From the cell containing the given text, extract its center point as [X, Y] coordinate. 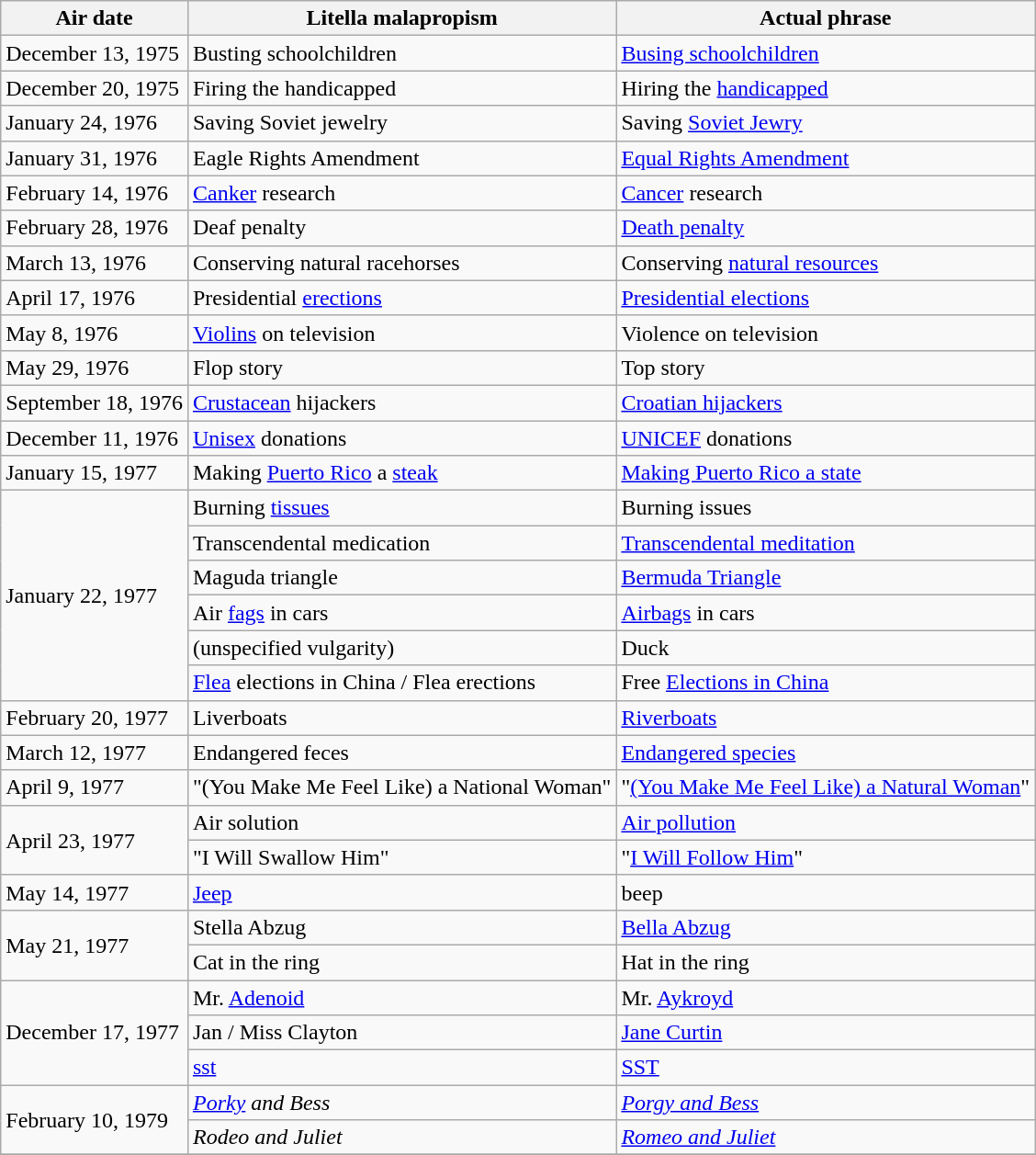
Presidential erections [401, 298]
May 8, 1976 [95, 333]
Eagle Rights Amendment [401, 158]
Burning issues [826, 508]
"(You Make Me Feel Like) a Natural Woman" [826, 787]
Air date [95, 18]
Romeo and Juliet [826, 1138]
Transcendental meditation [826, 543]
beep [826, 892]
May 14, 1977 [95, 892]
Saving Soviet jewelry [401, 123]
September 18, 1976 [95, 402]
Busing schoolchildren [826, 53]
Mr. Aykroyd [826, 997]
"(You Make Me Feel Like) a National Woman" [401, 787]
Air pollution [826, 822]
January 22, 1977 [95, 595]
Riverboats [826, 718]
Bermuda Triangle [826, 578]
Canker research [401, 193]
Porgy and Bess [826, 1103]
May 21, 1977 [95, 945]
(unspecified vulgarity) [401, 648]
Violence on television [826, 333]
December 13, 1975 [95, 53]
February 10, 1979 [95, 1120]
January 15, 1977 [95, 473]
Airbags in cars [826, 613]
"I Will Swallow Him" [401, 857]
Jan / Miss Clayton [401, 1033]
Burning tissues [401, 508]
SST [826, 1068]
February 28, 1976 [95, 228]
Air fags in cars [401, 613]
UNICEF donations [826, 438]
April 9, 1977 [95, 787]
Death penalty [826, 228]
Conserving natural resources [826, 263]
Flea elections in China / Flea erections [401, 683]
December 20, 1975 [95, 88]
Transcendental medication [401, 543]
Making Puerto Rico a state [826, 473]
Rodeo and Juliet [401, 1138]
Hat in the ring [826, 962]
Litella malapropism [401, 18]
December 17, 1977 [95, 1032]
Maguda triangle [401, 578]
Duck [826, 648]
Conserving natural racehorses [401, 263]
January 24, 1976 [95, 123]
January 31, 1976 [95, 158]
February 14, 1976 [95, 193]
Actual phrase [826, 18]
Jeep [401, 892]
sst [401, 1068]
Unisex donations [401, 438]
Free Elections in China [826, 683]
Violins on television [401, 333]
Cat in the ring [401, 962]
Air solution [401, 822]
Flop story [401, 368]
Presidential elections [826, 298]
Hiring the handicapped [826, 88]
Croatian hijackers [826, 402]
Top story [826, 368]
April 17, 1976 [95, 298]
March 13, 1976 [95, 263]
Equal Rights Amendment [826, 158]
Crustacean hijackers [401, 402]
Endangered species [826, 753]
Porky and Bess [401, 1103]
Endangered feces [401, 753]
Jane Curtin [826, 1033]
Deaf penalty [401, 228]
"I Will Follow Him" [826, 857]
March 12, 1977 [95, 753]
Stella Abzug [401, 927]
Mr. Adenoid [401, 997]
Making Puerto Rico a steak [401, 473]
April 23, 1977 [95, 840]
Saving Soviet Jewry [826, 123]
December 11, 1976 [95, 438]
Bella Abzug [826, 927]
May 29, 1976 [95, 368]
Liverboats [401, 718]
Busting schoolchildren [401, 53]
February 20, 1977 [95, 718]
Cancer research [826, 193]
Firing the handicapped [401, 88]
